Determine the [x, y] coordinate at the center of the cell enclosing the given text.  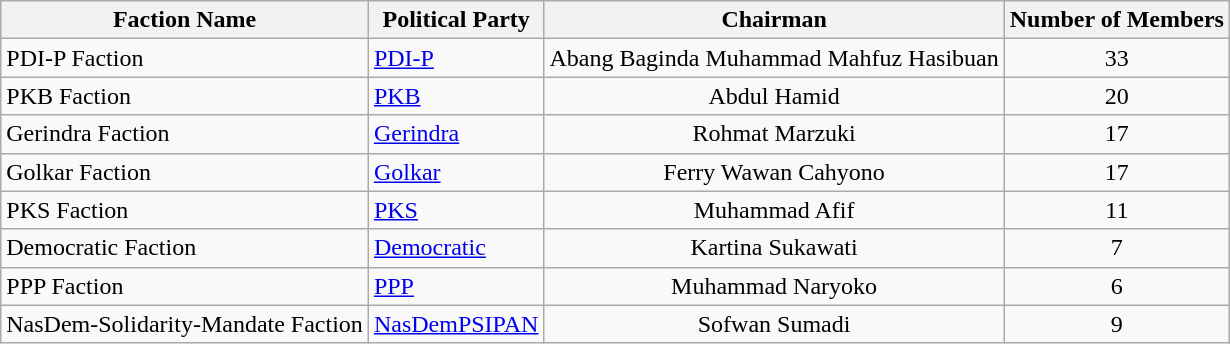
PPP [456, 286]
7 [1116, 248]
Gerindra [456, 134]
Chairman [774, 20]
PPP Faction [185, 286]
NasDemPSIPAN [456, 324]
NasDem-Solidarity-Mandate Faction [185, 324]
PKS Faction [185, 210]
Sofwan Sumadi [774, 324]
6 [1116, 286]
Faction Name [185, 20]
11 [1116, 210]
9 [1116, 324]
Abdul Hamid [774, 96]
Ferry Wawan Cahyono [774, 172]
Kartina Sukawati [774, 248]
Democratic [456, 248]
Rohmat Marzuki [774, 134]
PDI-P [456, 58]
Muhammad Naryoko [774, 286]
Golkar [456, 172]
20 [1116, 96]
Gerindra Faction [185, 134]
Number of Members [1116, 20]
Political Party [456, 20]
Muhammad Afif [774, 210]
Abang Baginda Muhammad Mahfuz Hasibuan [774, 58]
Golkar Faction [185, 172]
PKS [456, 210]
33 [1116, 58]
PKB [456, 96]
PDI-P Faction [185, 58]
PKB Faction [185, 96]
Democratic Faction [185, 248]
